Return (X, Y) of the center of cell containing provided text 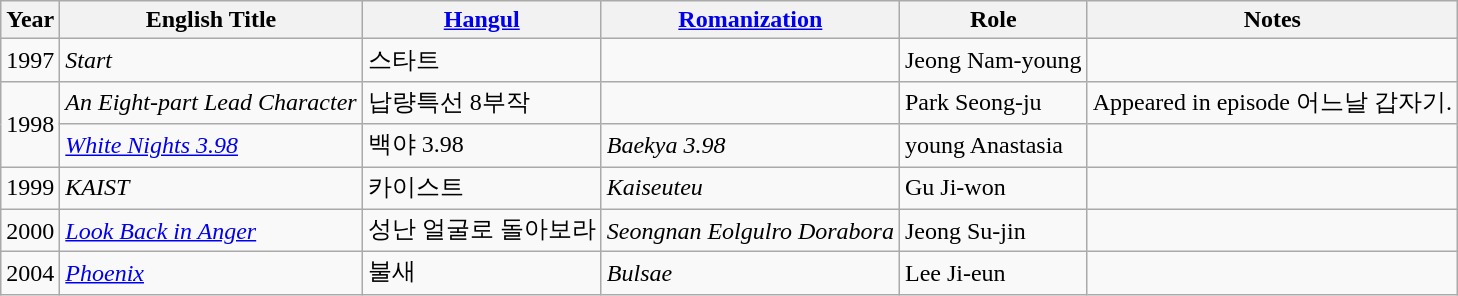
Gu Ji-won (993, 188)
Jeong Su-jin (993, 230)
Seongnan Eolgulro Dorabora (750, 230)
Jeong Nam-young (993, 60)
스타트 (482, 60)
Kaiseuteu (750, 188)
English Title (211, 20)
Notes (1272, 20)
백야 3.98 (482, 146)
불새 (482, 274)
An Eight-part Lead Character (211, 102)
Romanization (750, 20)
2004 (30, 274)
Park Seong-ju (993, 102)
Baekya 3.98 (750, 146)
성난 얼굴로 돌아보라 (482, 230)
Hangul (482, 20)
Look Back in Anger (211, 230)
young Anastasia (993, 146)
납량특선 8부작 (482, 102)
Bulsae (750, 274)
Start (211, 60)
KAIST (211, 188)
1997 (30, 60)
카이스트 (482, 188)
Appeared in episode 어느날 갑자기. (1272, 102)
Phoenix (211, 274)
White Nights 3.98 (211, 146)
Year (30, 20)
1998 (30, 124)
Role (993, 20)
Lee Ji-eun (993, 274)
2000 (30, 230)
1999 (30, 188)
